Find where the given text appears and provide that cell's center as [x, y] coordinate. 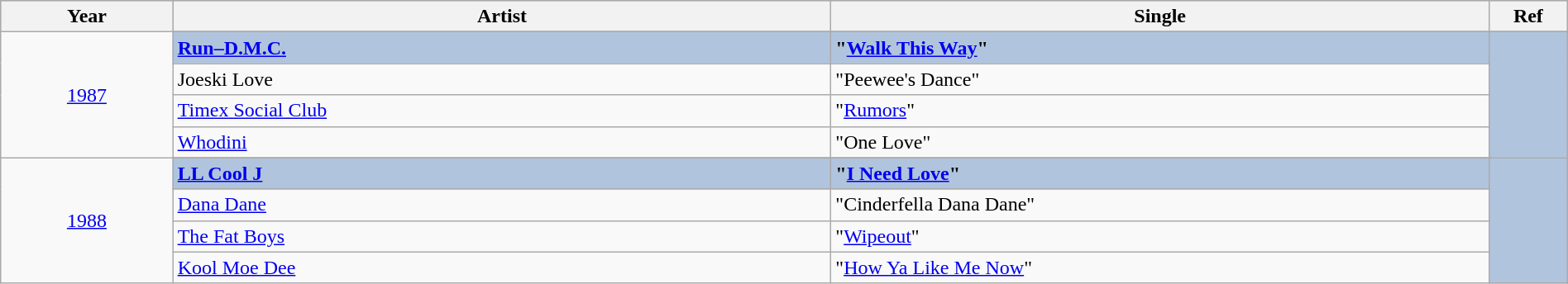
1987 [87, 95]
Dana Dane [502, 205]
Run–D.M.C. [502, 48]
"Rumors" [1160, 111]
The Fat Boys [502, 236]
Ref [1528, 17]
Whodini [502, 142]
"One Love" [1160, 142]
Kool Moe Dee [502, 267]
"Wipeout" [1160, 236]
"Cinderfella Dana Dane" [1160, 205]
Year [87, 17]
Timex Social Club [502, 111]
LL Cool J [502, 173]
"How Ya Like Me Now" [1160, 267]
"Peewee's Dance" [1160, 79]
Joeski Love [502, 79]
"I Need Love" [1160, 173]
Artist [502, 17]
1988 [87, 220]
"Walk This Way" [1160, 48]
Single [1160, 17]
